Extract the [x, y] coordinate from the center of the cell holding the provided text.  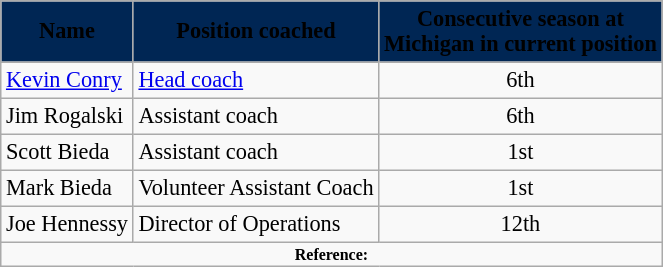
Volunteer Assistant Coach [256, 188]
Position coached [256, 32]
Mark Bieda [67, 188]
12th [520, 224]
Consecutive season atMichigan in current position [520, 32]
Kevin Conry [67, 80]
Jim Rogalski [67, 116]
Scott Bieda [67, 152]
Reference: [332, 254]
Name [67, 32]
Director of Operations [256, 224]
Joe Hennessy [67, 224]
Head coach [256, 80]
